Capture the cell that displays the provided text and extract its [x, y] central coordinate. 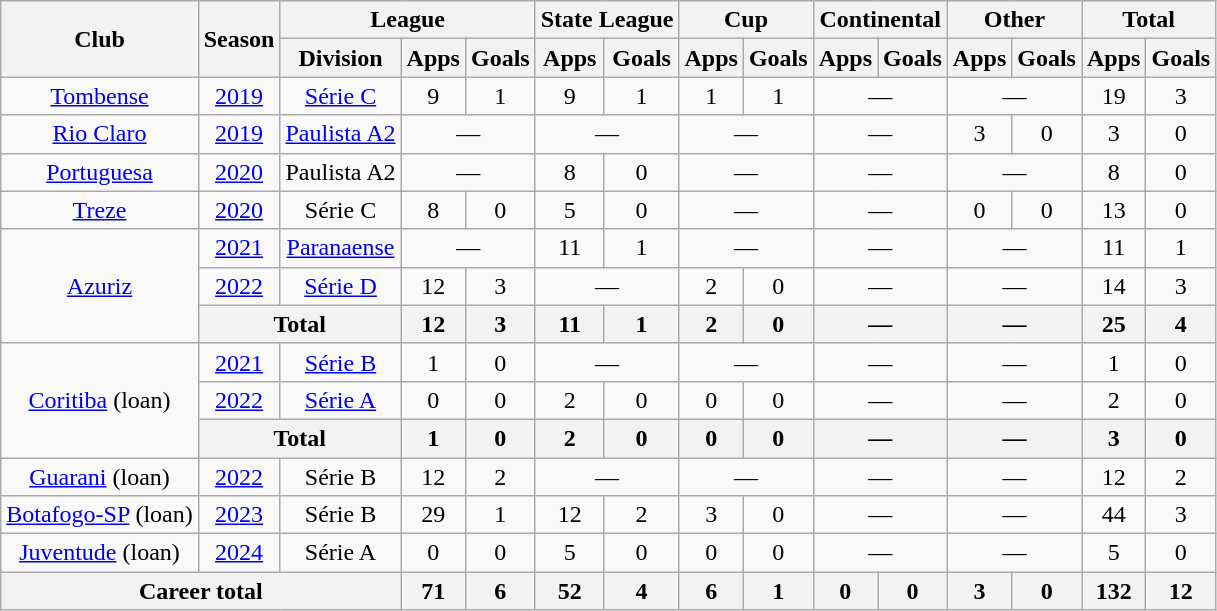
Club [100, 39]
44 [1114, 515]
132 [1114, 591]
Tombense [100, 96]
19 [1114, 96]
Coritiba (loan) [100, 400]
Série D [340, 286]
Continental [880, 20]
25 [1114, 324]
Cup [746, 20]
Botafogo-SP (loan) [100, 515]
Juventude (loan) [100, 553]
Season [239, 39]
State League [607, 20]
League [408, 20]
Azuriz [100, 286]
2024 [239, 553]
14 [1114, 286]
Rio Claro [100, 134]
Paranaense [340, 248]
Career total [201, 591]
Division [340, 58]
29 [433, 515]
2023 [239, 515]
13 [1114, 210]
Portuguesa [100, 172]
Treze [100, 210]
Guarani (loan) [100, 477]
52 [570, 591]
71 [433, 591]
Other [1014, 20]
